Pinpoint the cell where the given text exists, returning its [X, Y] midpoint coordinate. 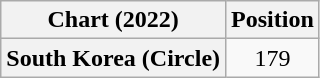
Position [273, 20]
Chart (2022) [114, 20]
South Korea (Circle) [114, 58]
179 [273, 58]
